Provide the (X, Y) coordinate of the cell's center where the given text is located.  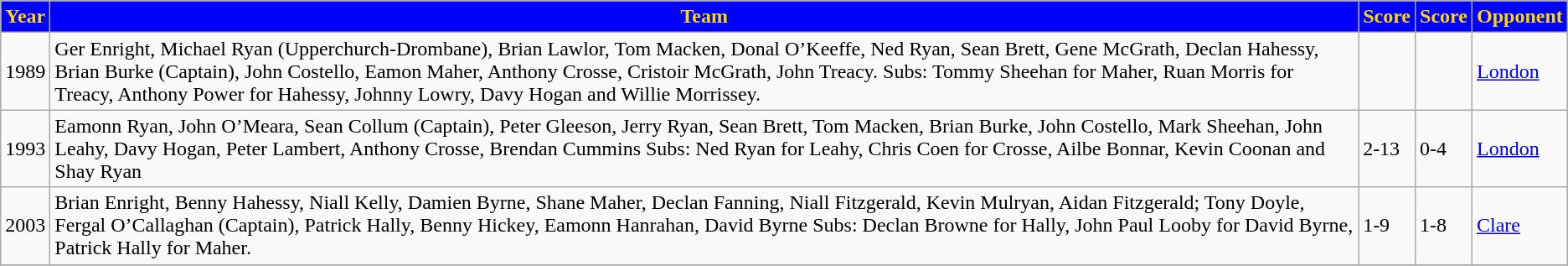
2003 (25, 226)
0-4 (1444, 149)
1-9 (1387, 226)
Team (704, 17)
Clare (1519, 226)
Opponent (1519, 17)
2-13 (1387, 149)
Year (25, 17)
1993 (25, 149)
1-8 (1444, 226)
1989 (25, 71)
